Locate the cell with the specified text and output its [x, y] center coordinate. 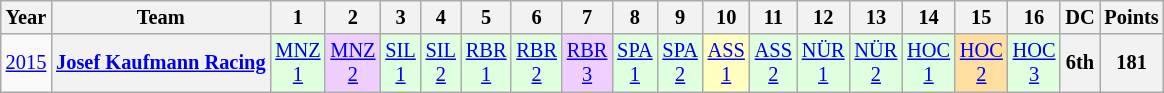
ASS2 [774, 63]
DC [1080, 17]
1 [298, 17]
6 [536, 17]
16 [1034, 17]
SIL1 [400, 63]
2 [352, 17]
8 [634, 17]
Team [160, 17]
ASS1 [726, 63]
11 [774, 17]
RBR1 [486, 63]
9 [680, 17]
SIL2 [441, 63]
Year [26, 17]
RBR2 [536, 63]
13 [876, 17]
SPA1 [634, 63]
SPA2 [680, 63]
NÜR2 [876, 63]
HOC1 [928, 63]
NÜR1 [824, 63]
15 [982, 17]
HOC3 [1034, 63]
RBR3 [587, 63]
6th [1080, 63]
Points [1132, 17]
14 [928, 17]
181 [1132, 63]
Josef Kaufmann Racing [160, 63]
7 [587, 17]
12 [824, 17]
MNZ1 [298, 63]
3 [400, 17]
2015 [26, 63]
10 [726, 17]
MNZ2 [352, 63]
HOC2 [982, 63]
5 [486, 17]
4 [441, 17]
